Pinpoint the cell where the given text exists, returning its [X, Y] midpoint coordinate. 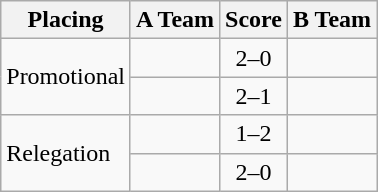
B Team [332, 20]
Placing [66, 20]
1–2 [254, 134]
2–1 [254, 96]
Promotional [66, 77]
Score [254, 20]
A Team [174, 20]
Relegation [66, 153]
